Locate the cell with the specified text and output its (X, Y) center coordinate. 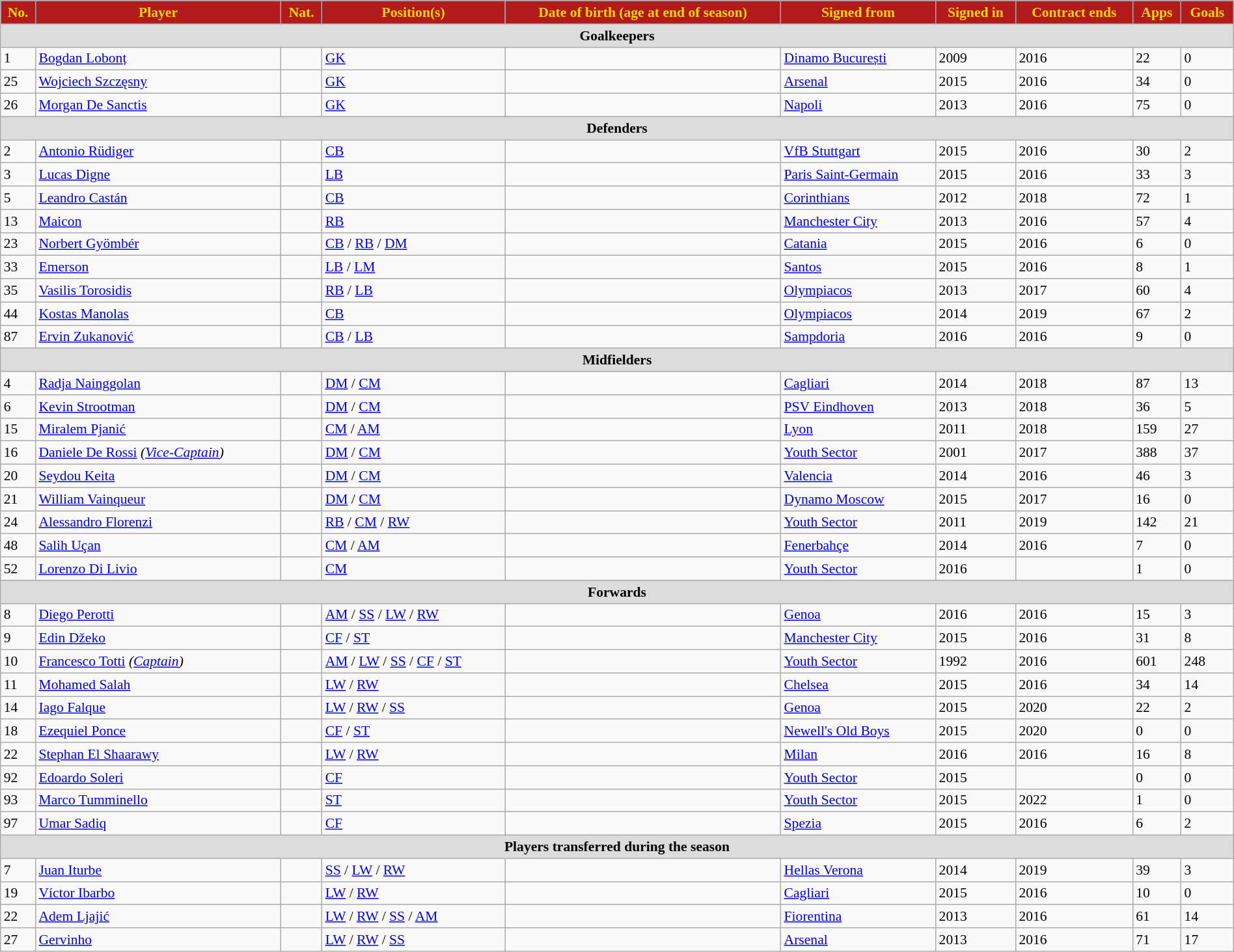
39 (1157, 870)
Dynamo Moscow (858, 499)
46 (1157, 476)
23 (18, 244)
Spezia (858, 824)
CB / RB / DM (414, 244)
Umar Sadiq (158, 824)
Napoli (858, 105)
Fiorentina (858, 917)
Alessandro Florenzi (158, 523)
Dinamo București (858, 59)
2022 (1074, 800)
388 (1157, 453)
Forwards (617, 592)
Juan Iturbe (158, 870)
Players transferred during the season (617, 847)
2001 (976, 453)
PSV Eindhoven (858, 407)
Edin Džeko (158, 638)
Diego Perotti (158, 615)
67 (1157, 314)
36 (1157, 407)
Contract ends (1074, 12)
Radja Nainggolan (158, 383)
Nat. (302, 12)
Kostas Manolas (158, 314)
Víctor Ibarbo (158, 893)
Seydou Keita (158, 476)
Milan (858, 754)
93 (18, 800)
20 (18, 476)
Edoardo Soleri (158, 778)
CM (414, 569)
26 (18, 105)
92 (18, 778)
Maicon (158, 221)
LB / LM (414, 267)
57 (1157, 221)
Valencia (858, 476)
72 (1157, 198)
31 (1157, 638)
97 (18, 824)
AM / SS / LW / RW (414, 615)
Norbert Gyömbér (158, 244)
Date of birth (age at end of season) (643, 12)
17 (1208, 940)
Ervin Zukanović (158, 337)
Hellas Verona (858, 870)
Marco Tumminello (158, 800)
Leandro Castán (158, 198)
LB (414, 175)
Bogdan Lobonț (158, 59)
Salih Uçan (158, 546)
LW / RW / SS / AM (414, 917)
Corinthians (858, 198)
RB (414, 221)
Midfielders (617, 360)
75 (1157, 105)
48 (18, 546)
19 (18, 893)
Adem Ljajić (158, 917)
71 (1157, 940)
Sampdoria (858, 337)
Francesco Totti (Captain) (158, 662)
SS / LW / RW (414, 870)
Santos (858, 267)
Mohamed Salah (158, 685)
24 (18, 523)
Wojciech Szczęsny (158, 82)
Goals (1208, 12)
601 (1157, 662)
Morgan De Sanctis (158, 105)
Signed in (976, 12)
11 (18, 685)
52 (18, 569)
Player (158, 12)
2012 (976, 198)
Apps (1157, 12)
Daniele De Rossi (Vice-Captain) (158, 453)
Defenders (617, 128)
Emerson (158, 267)
RB / CM / RW (414, 523)
Fenerbahçe (858, 546)
Goalkeepers (617, 36)
18 (18, 731)
142 (1157, 523)
Chelsea (858, 685)
Vasilis Torosidis (158, 291)
Iago Falque (158, 708)
RB / LB (414, 291)
Paris Saint-Germain (858, 175)
CB / LB (414, 337)
Gervinho (158, 940)
Catania (858, 244)
248 (1208, 662)
35 (18, 291)
No. (18, 12)
Position(s) (414, 12)
61 (1157, 917)
1992 (976, 662)
2009 (976, 59)
Antonio Rüdiger (158, 152)
159 (1157, 429)
Miralem Pjanić (158, 429)
AM / LW / SS / CF / ST (414, 662)
Newell's Old Boys (858, 731)
Lyon (858, 429)
30 (1157, 152)
VfB Stuttgart (858, 152)
Ezequiel Ponce (158, 731)
Lorenzo Di Livio (158, 569)
Stephan El Shaarawy (158, 754)
44 (18, 314)
37 (1208, 453)
Signed from (858, 12)
William Vainqueur (158, 499)
ST (414, 800)
60 (1157, 291)
Kevin Strootman (158, 407)
25 (18, 82)
Lucas Digne (158, 175)
